Find where the given text appears and provide that cell's center as [x, y] coordinate. 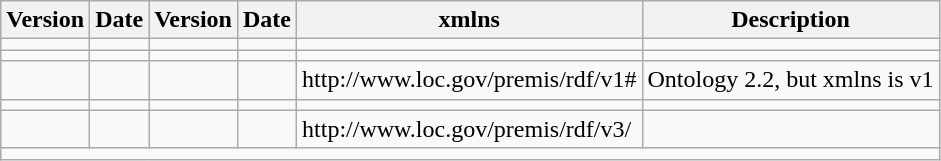
Description [790, 20]
xmlns [470, 20]
http://www.loc.gov/premis/rdf/v3/ [470, 129]
Ontology 2.2, but xmlns is v1 [790, 80]
http://www.loc.gov/premis/rdf/v1# [470, 80]
